For the text-containing cell, return its midpoint in (x, y) coordinate format. 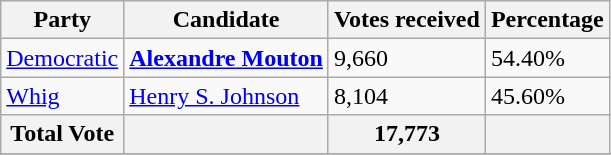
Votes received (406, 20)
Whig (62, 96)
Candidate (226, 20)
Alexandre Mouton (226, 58)
8,104 (406, 96)
Party (62, 20)
Total Vote (62, 134)
9,660 (406, 58)
Percentage (547, 20)
17,773 (406, 134)
45.60% (547, 96)
Democratic (62, 58)
54.40% (547, 58)
Henry S. Johnson (226, 96)
